Output the [X, Y] coordinate of the center of the cell containing the given text.  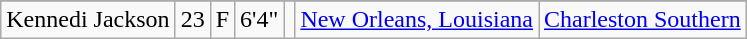
F [222, 20]
6'4" [260, 20]
Charleston Southern [642, 20]
23 [192, 20]
New Orleans, Louisiana [417, 20]
Kennedi Jackson [88, 20]
